From the cell containing the given text, extract its center point as [X, Y] coordinate. 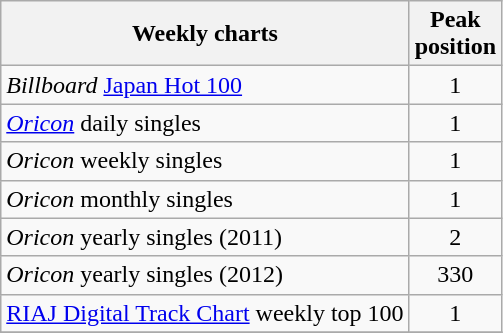
2 [455, 237]
Oricon yearly singles (2012) [205, 275]
Oricon weekly singles [205, 161]
Weekly charts [205, 34]
Billboard Japan Hot 100 [205, 85]
Peakposition [455, 34]
330 [455, 275]
RIAJ Digital Track Chart weekly top 100 [205, 313]
Oricon yearly singles (2011) [205, 237]
Oricon daily singles [205, 123]
Oricon monthly singles [205, 199]
